Find where the given text appears and provide that cell's center as (X, Y) coordinate. 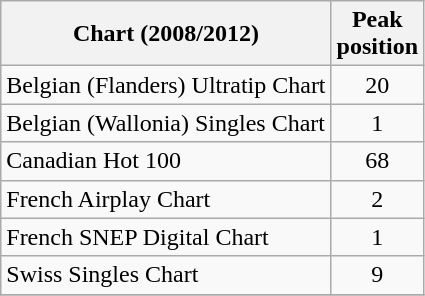
Swiss Singles Chart (166, 275)
Belgian (Flanders) Ultratip Chart (166, 85)
Peakposition (377, 34)
9 (377, 275)
Canadian Hot 100 (166, 161)
20 (377, 85)
French Airplay Chart (166, 199)
French SNEP Digital Chart (166, 237)
Belgian (Wallonia) Singles Chart (166, 123)
2 (377, 199)
68 (377, 161)
Chart (2008/2012) (166, 34)
